Provide the [X, Y] coordinate of the cell's center where the given text is located.  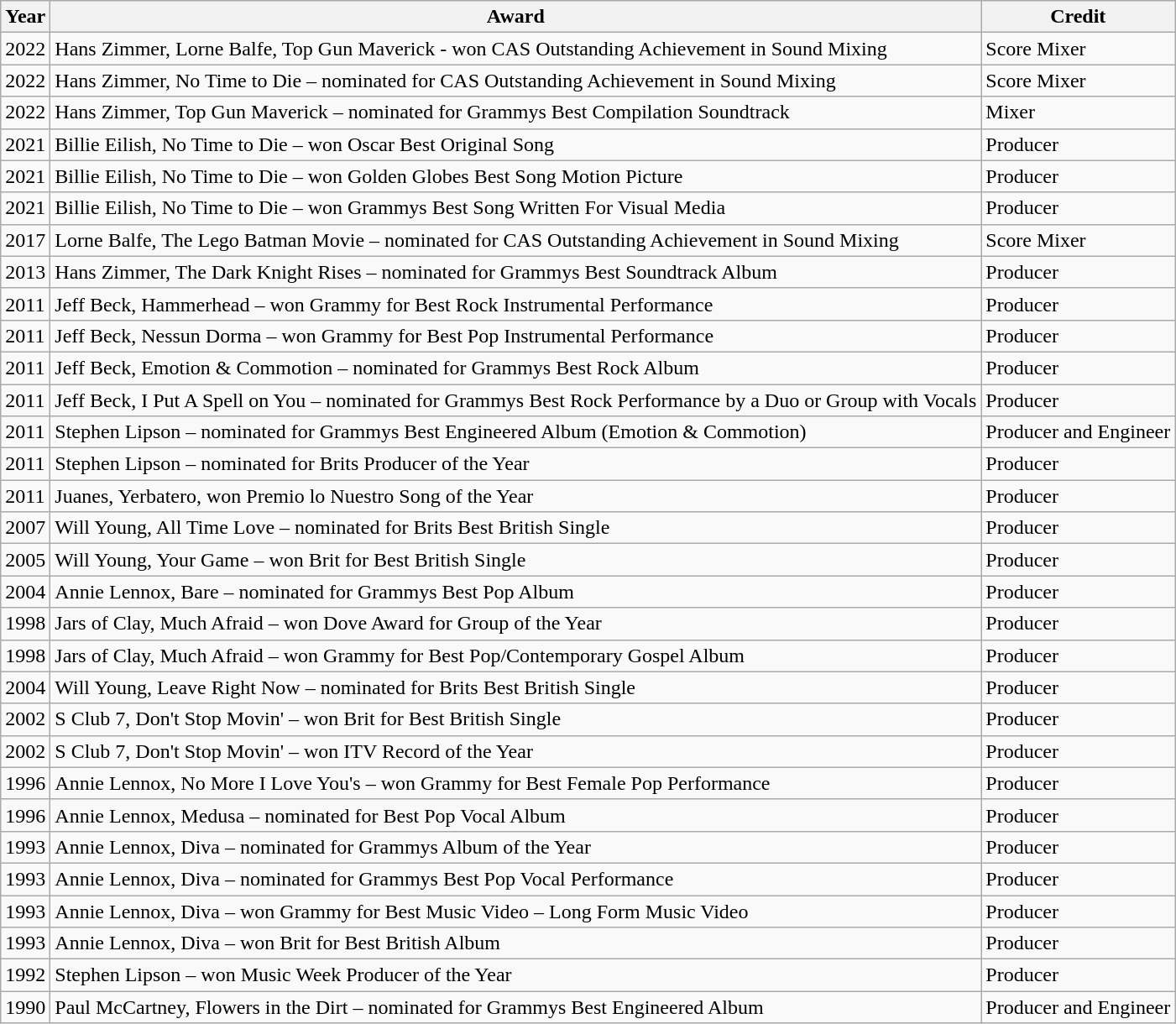
Jeff Beck, Hammerhead – won Grammy for Best Rock Instrumental Performance [515, 304]
Will Young, All Time Love – nominated for Brits Best British Single [515, 528]
Billie Eilish, No Time to Die – won Golden Globes Best Song Motion Picture [515, 176]
S Club 7, Don't Stop Movin' – won Brit for Best British Single [515, 719]
Year [25, 17]
Billie Eilish, No Time to Die – won Oscar Best Original Song [515, 144]
Jeff Beck, Emotion & Commotion – nominated for Grammys Best Rock Album [515, 368]
Mixer [1078, 112]
Jars of Clay, Much Afraid – won Grammy for Best Pop/Contemporary Gospel Album [515, 656]
Hans Zimmer, Top Gun Maverick – nominated for Grammys Best Compilation Soundtrack [515, 112]
Annie Lennox, Diva – nominated for Grammys Album of the Year [515, 847]
2007 [25, 528]
Annie Lennox, Diva – nominated for Grammys Best Pop Vocal Performance [515, 879]
Annie Lennox, Medusa – nominated for Best Pop Vocal Album [515, 815]
Annie Lennox, Diva – won Brit for Best British Album [515, 943]
Annie Lennox, Bare – nominated for Grammys Best Pop Album [515, 592]
1992 [25, 975]
2013 [25, 272]
Credit [1078, 17]
Hans Zimmer, The Dark Knight Rises – nominated for Grammys Best Soundtrack Album [515, 272]
Paul McCartney, Flowers in the Dirt – nominated for Grammys Best Engineered Album [515, 1007]
Annie Lennox, Diva – won Grammy for Best Music Video – Long Form Music Video [515, 911]
Stephen Lipson – nominated for Grammys Best Engineered Album (Emotion & Commotion) [515, 432]
1990 [25, 1007]
Billie Eilish, No Time to Die – won Grammys Best Song Written For Visual Media [515, 208]
2005 [25, 560]
Stephen Lipson – nominated for Brits Producer of the Year [515, 464]
Will Young, Your Game – won Brit for Best British Single [515, 560]
Stephen Lipson – won Music Week Producer of the Year [515, 975]
Award [515, 17]
Jeff Beck, Nessun Dorma – won Grammy for Best Pop Instrumental Performance [515, 336]
Annie Lennox, No More I Love You's – won Grammy for Best Female Pop Performance [515, 783]
Lorne Balfe, The Lego Batman Movie – nominated for CAS Outstanding Achievement in Sound Mixing [515, 240]
Hans Zimmer, Lorne Balfe, Top Gun Maverick - won CAS Outstanding Achievement in Sound Mixing [515, 49]
Jeff Beck, I Put A Spell on You – nominated for Grammys Best Rock Performance by a Duo or Group with Vocals [515, 400]
S Club 7, Don't Stop Movin' – won ITV Record of the Year [515, 751]
2017 [25, 240]
Will Young, Leave Right Now – nominated for Brits Best British Single [515, 687]
Juanes, Yerbatero, won Premio lo Nuestro Song of the Year [515, 496]
Hans Zimmer, No Time to Die – nominated for CAS Outstanding Achievement in Sound Mixing [515, 81]
Jars of Clay, Much Afraid – won Dove Award for Group of the Year [515, 624]
